Capture the cell that displays the provided text and extract its [x, y] central coordinate. 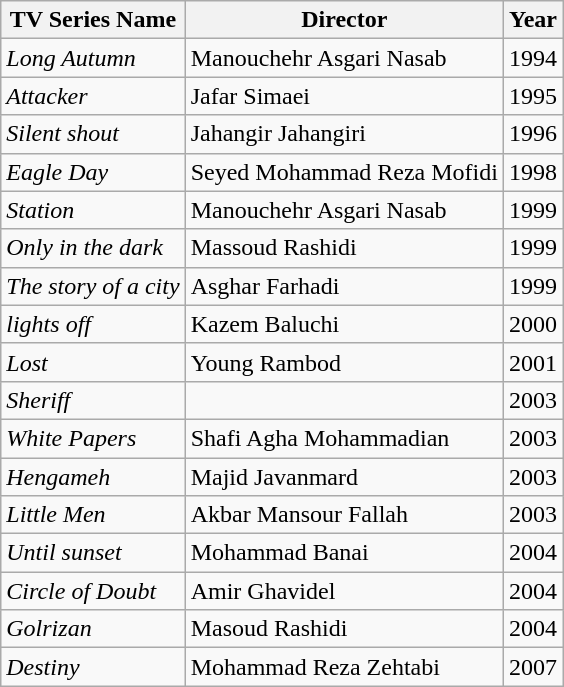
Eagle Day [93, 172]
1998 [532, 172]
TV Series Name [93, 20]
Director [344, 20]
Silent shout [93, 134]
Akbar Mansour Fallah [344, 515]
lights off [93, 324]
Sheriff [93, 400]
Seyed Mohammad Reza Mofidi [344, 172]
Long Autumn [93, 58]
Little Men [93, 515]
Hengameh [93, 477]
1994 [532, 58]
Kazem Baluchi [344, 324]
Mohammad Banai [344, 553]
Station [93, 210]
Majid Javanmard [344, 477]
2000 [532, 324]
2001 [532, 362]
Lost [93, 362]
Until sunset [93, 553]
Golrizan [93, 629]
Jahangir Jahangiri [344, 134]
Jafar Simaei [344, 96]
Mohammad Reza Zehtabi [344, 667]
Amir Ghavidel [344, 591]
Shafi Agha Mohammadian [344, 438]
1995 [532, 96]
Destiny [93, 667]
Asghar Farhadi [344, 286]
Young Rambod [344, 362]
2007 [532, 667]
Circle of Doubt [93, 591]
Massoud Rashidi [344, 248]
White Papers [93, 438]
1996 [532, 134]
The story of a city [93, 286]
Year [532, 20]
Only in the dark [93, 248]
Attacker [93, 96]
Masoud Rashidi [344, 629]
